For the text-containing cell, return its midpoint in (X, Y) coordinate format. 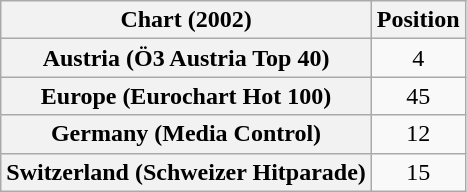
Switzerland (Schweizer Hitparade) (186, 172)
Austria (Ö3 Austria Top 40) (186, 58)
Position (418, 20)
45 (418, 96)
12 (418, 134)
Chart (2002) (186, 20)
Germany (Media Control) (186, 134)
Europe (Eurochart Hot 100) (186, 96)
4 (418, 58)
15 (418, 172)
